Search for the cell housing the specified text and yield its [x, y] center coordinate. 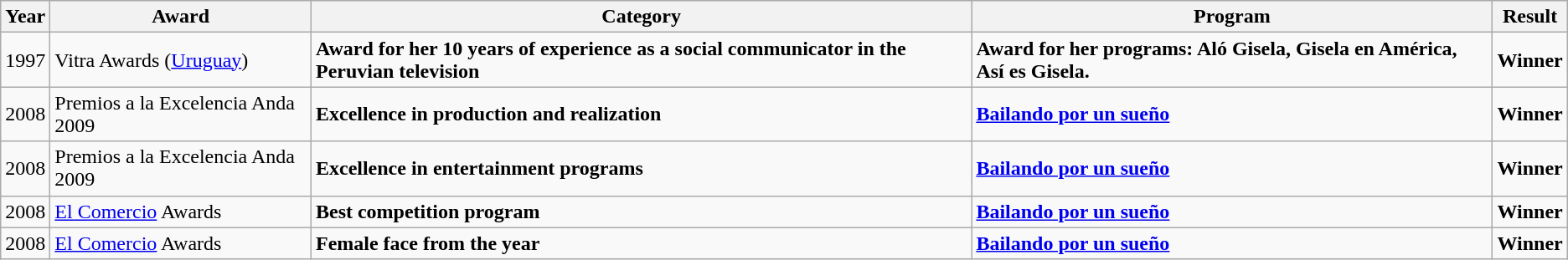
Award [181, 17]
Award for her programs: Aló Gisela, Gisela en América, Así es Gisela. [1232, 60]
Award for her 10 years of experience as a social communicator in the Peruvian television [641, 60]
Year [25, 17]
Vitra Awards (Uruguay) [181, 60]
Best competition program [641, 212]
Excellence in entertainment programs [641, 169]
Category [641, 17]
Excellence in production and realization [641, 114]
Program [1232, 17]
Result [1529, 17]
1997 [25, 60]
Female face from the year [641, 243]
